Return [X, Y] of the center of cell containing provided text 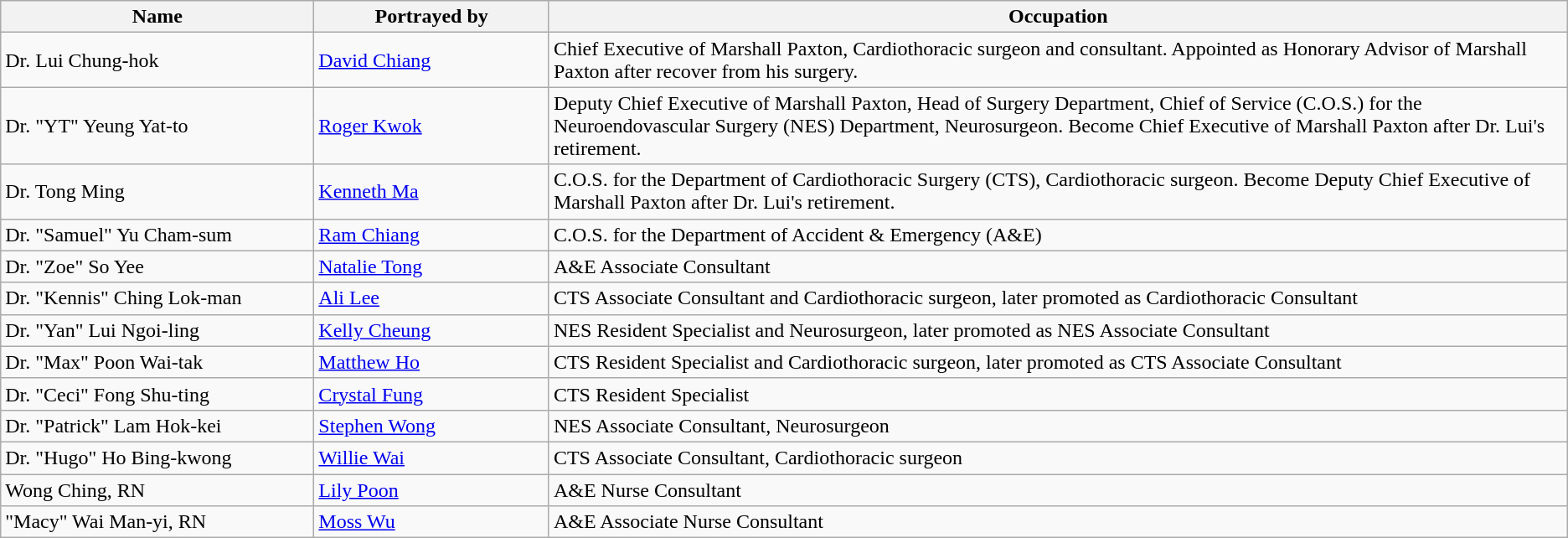
Portrayed by [432, 17]
Occupation [1058, 17]
Dr. "YT" Yeung Yat-to [157, 126]
Dr. "Yan" Lui Ngoi-ling [157, 330]
NES Resident Specialist and Neurosurgeon, later promoted as NES Associate Consultant [1058, 330]
Dr. "Hugo" Ho Bing-kwong [157, 458]
Dr. "Ceci" Fong Shu-ting [157, 394]
NES Associate Consultant, Neurosurgeon [1058, 426]
Roger Kwok [432, 126]
Dr. "Zoe" So Yee [157, 266]
Name [157, 17]
Dr. Lui Chung-hok [157, 60]
Dr. "Kennis" Ching Lok-man [157, 298]
"Macy" Wai Man-yi, RN [157, 522]
Moss Wu [432, 522]
Wong Ching, RN [157, 490]
C.O.S. for the Department of Accident & Emergency (A&E) [1058, 235]
Stephen Wong [432, 426]
Lily Poon [432, 490]
CTS Associate Consultant, Cardiothoracic surgeon [1058, 458]
Willie Wai [432, 458]
Dr. "Patrick" Lam Hok-kei [157, 426]
Matthew Ho [432, 362]
Kelly Cheung [432, 330]
CTS Resident Specialist [1058, 394]
CTS Associate Consultant and Cardiothoracic surgeon, later promoted as Cardiothoracic Consultant [1058, 298]
A&E Nurse Consultant [1058, 490]
Natalie Tong [432, 266]
A&E Associate Nurse Consultant [1058, 522]
Dr. "Samuel" Yu Cham-sum [157, 235]
A&E Associate Consultant [1058, 266]
Dr. "Max" Poon Wai-tak [157, 362]
CTS Resident Specialist and Cardiothoracic surgeon, later promoted as CTS Associate Consultant [1058, 362]
Ram Chiang [432, 235]
Kenneth Ma [432, 191]
Dr. Tong Ming [157, 191]
Ali Lee [432, 298]
Crystal Fung [432, 394]
David Chiang [432, 60]
